Detect which cell encompasses the target text, then output its [X, Y] center coordinate. 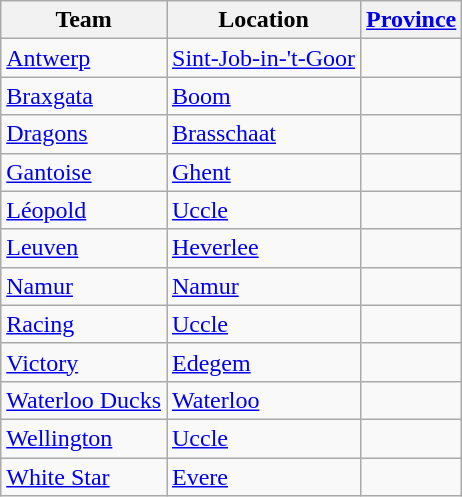
Boom [263, 96]
Leuven [84, 248]
Braxgata [84, 96]
Edegem [263, 362]
Wellington [84, 438]
Léopold [84, 210]
Ghent [263, 172]
Brasschaat [263, 134]
Gantoise [84, 172]
Location [263, 20]
Racing [84, 324]
Evere [263, 477]
Heverlee [263, 248]
Waterloo Ducks [84, 400]
Dragons [84, 134]
Team [84, 20]
Antwerp [84, 58]
Sint-Job-in-'t-Goor [263, 58]
Victory [84, 362]
White Star [84, 477]
Province [412, 20]
Waterloo [263, 400]
